Scan for the cell matching the given text and deliver its (X, Y) coordinate at center. 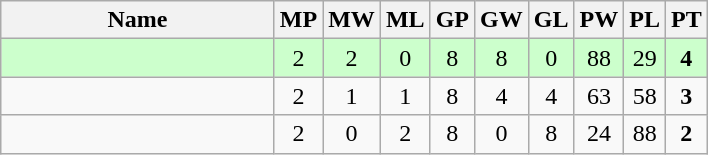
PT (687, 20)
24 (599, 134)
58 (645, 96)
63 (599, 96)
29 (645, 58)
MW (352, 20)
GP (452, 20)
GW (502, 20)
MP (298, 20)
PL (645, 20)
Name (138, 20)
GL (551, 20)
ML (405, 20)
PW (599, 20)
3 (687, 96)
